Locate the cell with the specified text and output its [X, Y] center coordinate. 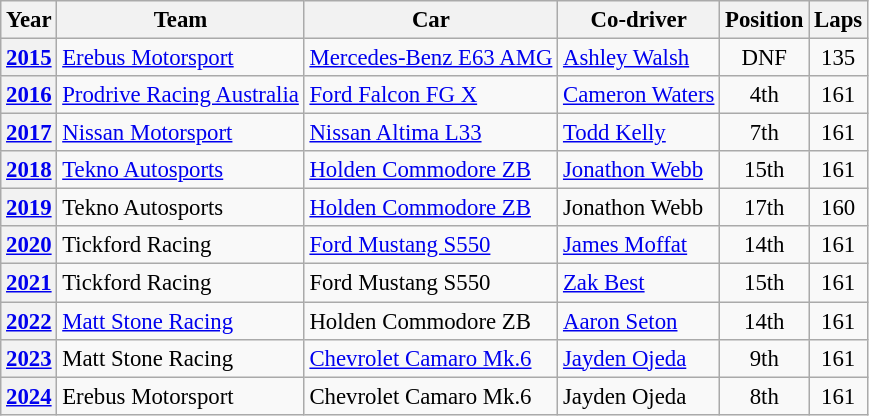
17th [764, 208]
James Moffat [639, 245]
7th [764, 133]
9th [764, 358]
2015 [29, 58]
8th [764, 396]
Cameron Waters [639, 95]
2024 [29, 396]
Nissan Altima L33 [431, 133]
Ashley Walsh [639, 58]
Position [764, 20]
Prodrive Racing Australia [180, 95]
Nissan Motorsport [180, 133]
Ford Falcon FG X [431, 95]
135 [838, 58]
Car [431, 20]
2019 [29, 208]
2023 [29, 358]
160 [838, 208]
2022 [29, 321]
Todd Kelly [639, 133]
2018 [29, 170]
Team [180, 20]
Zak Best [639, 283]
2017 [29, 133]
DNF [764, 58]
2021 [29, 283]
Mercedes-Benz E63 AMG [431, 58]
Laps [838, 20]
4th [764, 95]
Aaron Seton [639, 321]
Co-driver [639, 20]
2016 [29, 95]
2020 [29, 245]
Year [29, 20]
